Find where the given text appears and provide that cell's center as (X, Y) coordinate. 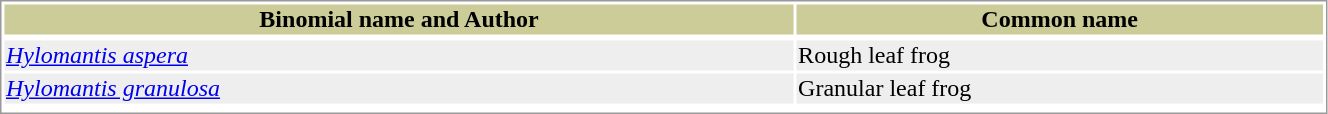
Common name (1060, 19)
Hylomantis granulosa (398, 89)
Granular leaf frog (1060, 89)
Rough leaf frog (1060, 55)
Binomial name and Author (398, 19)
Hylomantis aspera (398, 55)
